Pinpoint the cell where the given text exists, returning its (x, y) midpoint coordinate. 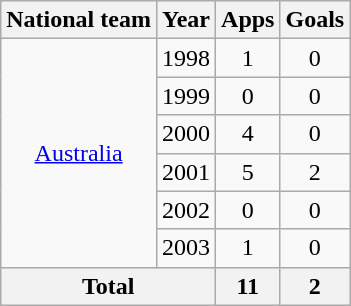
1998 (186, 58)
2002 (186, 210)
5 (248, 172)
Apps (248, 20)
2001 (186, 172)
Goals (315, 20)
11 (248, 286)
Year (186, 20)
2000 (186, 134)
4 (248, 134)
2003 (186, 248)
1999 (186, 96)
Total (108, 286)
Australia (79, 153)
National team (79, 20)
